Search for the cell housing the specified text and yield its [X, Y] center coordinate. 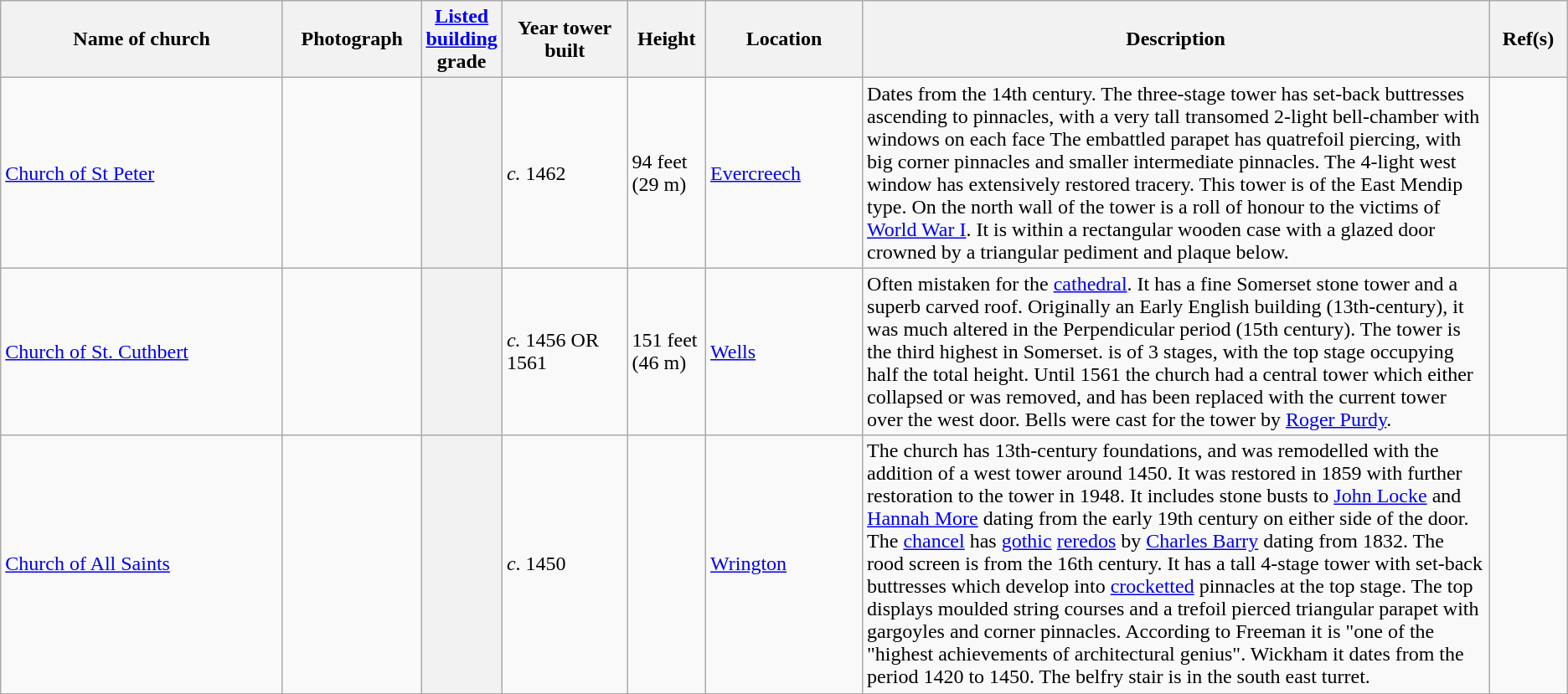
c. 1450 [565, 564]
Name of church [142, 39]
Height [667, 39]
Church of St Peter [142, 172]
Wells [784, 352]
c. 1456 OR 1561 [565, 352]
Church of All Saints [142, 564]
94 feet (29 m) [667, 172]
Location [784, 39]
Ref(s) [1529, 39]
Photograph [352, 39]
Church of St. Cuthbert [142, 352]
Wrington [784, 564]
c. 1462 [565, 172]
Listed building grade [462, 39]
Evercreech [784, 172]
Year tower built [565, 39]
151 feet (46 m) [667, 352]
Description [1176, 39]
